Locate the cell with the specified text and output its [X, Y] center coordinate. 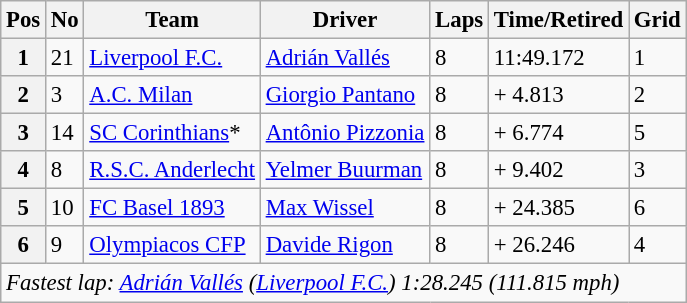
11:49.172 [558, 58]
SC Corinthians* [172, 133]
FC Basel 1893 [172, 208]
+ 9.402 [558, 170]
9 [65, 245]
+ 26.246 [558, 245]
Olympiacos CFP [172, 245]
A.C. Milan [172, 95]
Max Wissel [344, 208]
Antônio Pizzonia [344, 133]
R.S.C. Anderlecht [172, 170]
+ 24.385 [558, 208]
Giorgio Pantano [344, 95]
10 [65, 208]
Pos [24, 20]
Grid [658, 20]
Driver [344, 20]
Liverpool F.C. [172, 58]
No [65, 20]
Yelmer Buurman [344, 170]
Team [172, 20]
21 [65, 58]
+ 6.774 [558, 133]
Adrián Vallés [344, 58]
Fastest lap: Adrián Vallés (Liverpool F.C.) 1:28.245 (111.815 mph) [344, 283]
Time/Retired [558, 20]
+ 4.813 [558, 95]
Davide Rigon [344, 245]
14 [65, 133]
Laps [460, 20]
